Determine the (x, y) coordinate at the center of the cell enclosing the given text.  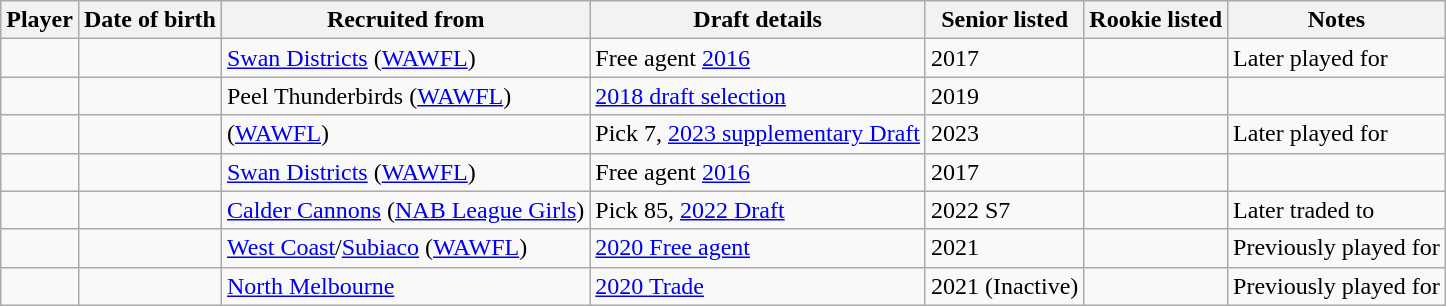
2021 (1004, 248)
West Coast/Subiaco (WAWFL) (405, 248)
Senior listed (1004, 20)
Date of birth (150, 20)
Peel Thunderbirds (WAWFL) (405, 96)
Recruited from (405, 20)
2021 (Inactive) (1004, 286)
Pick 7, 2023 supplementary Draft (758, 134)
Calder Cannons (NAB League Girls) (405, 210)
Draft details (758, 20)
Notes (1337, 20)
Rookie listed (1156, 20)
2022 S7 (1004, 210)
(WAWFL) (405, 134)
Pick 85, 2022 Draft (758, 210)
2018 draft selection (758, 96)
2023 (1004, 134)
Later traded to (1337, 210)
2020 Trade (758, 286)
2019 (1004, 96)
2020 Free agent (758, 248)
North Melbourne (405, 286)
Player (40, 20)
